Output the (x, y) coordinate of the center of the cell containing the given text.  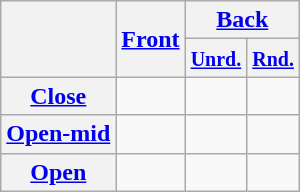
Unrd. (216, 58)
Back (242, 20)
Open-mid (58, 134)
Close (58, 96)
Front (150, 39)
Open (58, 172)
Rnd. (274, 58)
